Detect which cell encompasses the target text, then output its (X, Y) center coordinate. 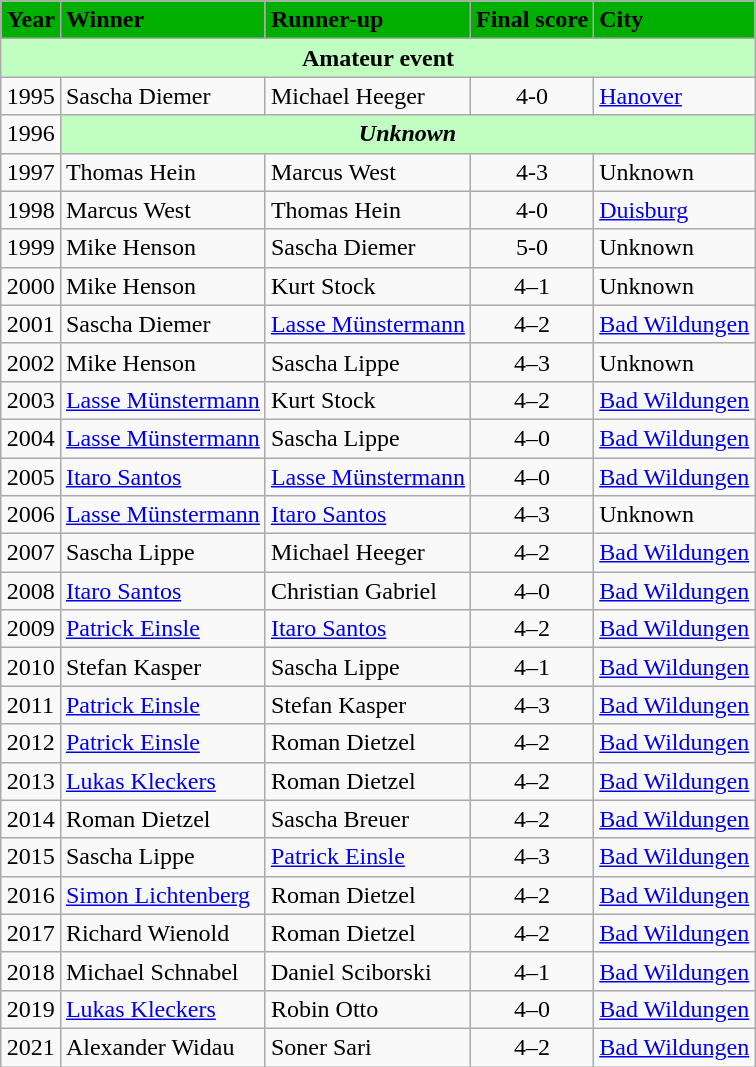
Michael Schnabel (162, 971)
2021 (30, 1047)
1997 (30, 172)
2018 (30, 971)
2008 (30, 591)
Richard Wienold (162, 933)
Soner Sari (368, 1047)
1996 (30, 134)
2015 (30, 857)
2017 (30, 933)
2010 (30, 667)
2011 (30, 705)
Robin Otto (368, 1009)
4-3 (532, 172)
2006 (30, 515)
2012 (30, 743)
1998 (30, 210)
City (674, 20)
2002 (30, 362)
Duisburg (674, 210)
Christian Gabriel (368, 591)
Final score (532, 20)
2003 (30, 400)
2001 (30, 324)
Winner (162, 20)
Runner-up (368, 20)
Amateur event (378, 58)
2016 (30, 895)
2004 (30, 438)
Sascha Breuer (368, 819)
1995 (30, 96)
Simon Lichtenberg (162, 895)
5-0 (532, 248)
2000 (30, 286)
2007 (30, 553)
Hanover (674, 96)
Alexander Widau (162, 1047)
Daniel Sciborski (368, 971)
2014 (30, 819)
1999 (30, 248)
2005 (30, 477)
2013 (30, 781)
2019 (30, 1009)
Year (30, 20)
2009 (30, 629)
